Extract the (x, y) coordinate from the center of the cell holding the provided text.  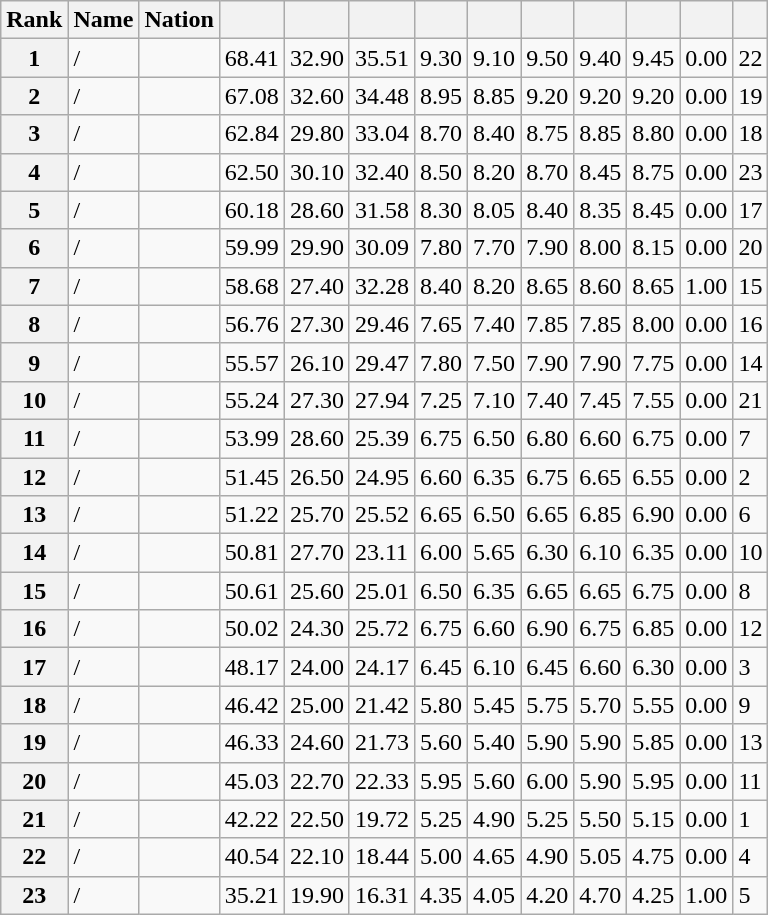
5.50 (600, 819)
46.33 (252, 743)
30.09 (382, 248)
32.40 (382, 172)
5.80 (440, 705)
7.55 (654, 400)
25.00 (316, 705)
9.50 (548, 58)
26.10 (316, 362)
30.10 (316, 172)
25.52 (382, 515)
8.35 (600, 210)
22.50 (316, 819)
24.30 (316, 629)
5.40 (494, 743)
32.90 (316, 58)
8.80 (654, 134)
8.95 (440, 96)
29.46 (382, 324)
27.70 (316, 553)
34.48 (382, 96)
67.08 (252, 96)
50.02 (252, 629)
68.41 (252, 58)
27.94 (382, 400)
18.44 (382, 857)
31.58 (382, 210)
8.05 (494, 210)
5.75 (548, 705)
45.03 (252, 781)
29.47 (382, 362)
4.65 (494, 857)
25.72 (382, 629)
62.84 (252, 134)
25.39 (382, 438)
6.80 (548, 438)
5.70 (600, 705)
9.45 (654, 58)
25.60 (316, 591)
7.70 (494, 248)
7.65 (440, 324)
5.85 (654, 743)
22.70 (316, 781)
62.50 (252, 172)
Name (104, 20)
56.76 (252, 324)
26.50 (316, 477)
24.95 (382, 477)
55.24 (252, 400)
4.35 (440, 895)
24.17 (382, 667)
4.05 (494, 895)
Rank (34, 20)
9.40 (600, 58)
53.99 (252, 438)
9.30 (440, 58)
21.42 (382, 705)
7.75 (654, 362)
27.40 (316, 286)
4.75 (654, 857)
35.21 (252, 895)
5.65 (494, 553)
6.55 (654, 477)
7.10 (494, 400)
19.90 (316, 895)
29.90 (316, 248)
25.01 (382, 591)
21.73 (382, 743)
32.60 (316, 96)
7.45 (600, 400)
50.81 (252, 553)
51.45 (252, 477)
5.45 (494, 705)
59.99 (252, 248)
42.22 (252, 819)
48.17 (252, 667)
4.25 (654, 895)
7.50 (494, 362)
5.05 (600, 857)
8.50 (440, 172)
24.60 (316, 743)
35.51 (382, 58)
24.00 (316, 667)
5.55 (654, 705)
22.33 (382, 781)
33.04 (382, 134)
23.11 (382, 553)
16.31 (382, 895)
8.60 (600, 286)
32.28 (382, 286)
4.20 (548, 895)
58.68 (252, 286)
60.18 (252, 210)
9.10 (494, 58)
4.70 (600, 895)
Nation (179, 20)
22.10 (316, 857)
8.30 (440, 210)
51.22 (252, 515)
40.54 (252, 857)
8.15 (654, 248)
29.80 (316, 134)
25.70 (316, 515)
55.57 (252, 362)
50.61 (252, 591)
19.72 (382, 819)
5.00 (440, 857)
7.25 (440, 400)
46.42 (252, 705)
5.15 (654, 819)
